Detect which cell encompasses the target text, then output its (x, y) center coordinate. 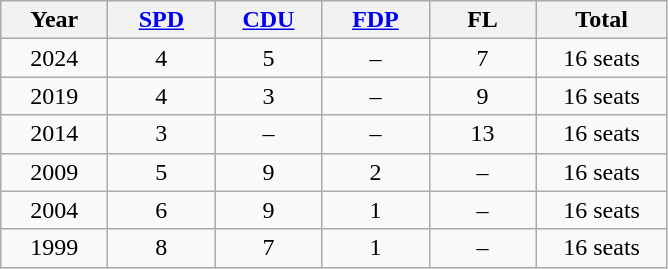
2009 (54, 172)
FDP (376, 20)
2019 (54, 96)
2004 (54, 210)
Year (54, 20)
13 (482, 134)
FL (482, 20)
2 (376, 172)
CDU (268, 20)
8 (162, 248)
6 (162, 210)
2024 (54, 58)
2014 (54, 134)
SPD (162, 20)
1999 (54, 248)
Total (602, 20)
